Scan for the cell matching the given text and deliver its [X, Y] coordinate at center. 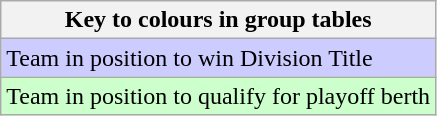
Team in position to qualify for playoff berth [218, 96]
Key to colours in group tables [218, 20]
Team in position to win Division Title [218, 58]
